For the text-containing cell, return its midpoint in (X, Y) coordinate format. 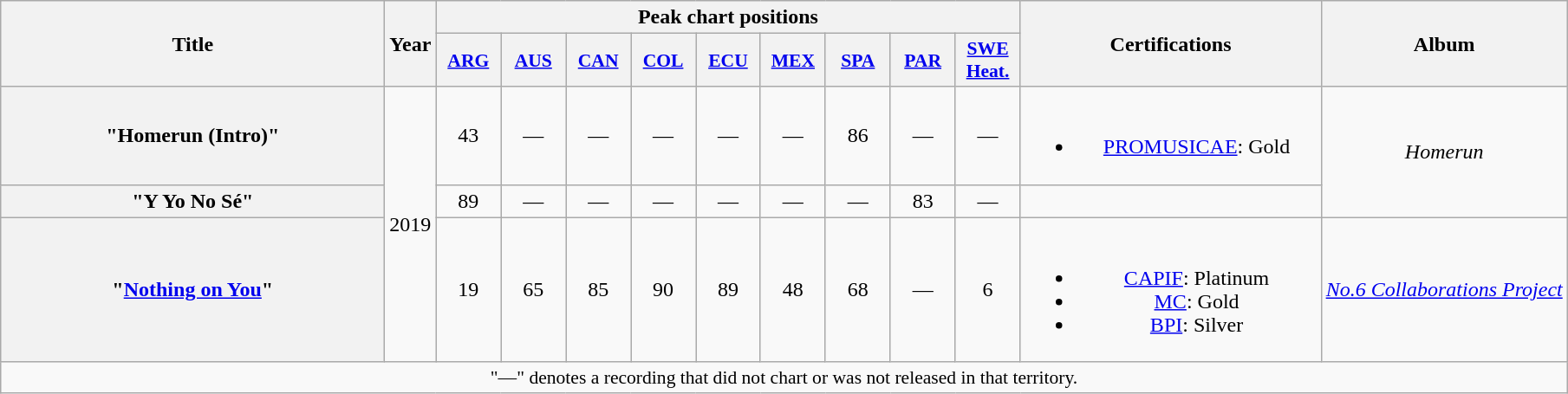
CAN (598, 61)
"Nothing on You" (192, 289)
SWEHeat. (988, 61)
48 (792, 289)
CAPIF: PlatinumMC: GoldBPI: Silver (1170, 289)
Peak chart positions (728, 17)
65 (534, 289)
2019 (411, 224)
68 (858, 289)
Title (192, 43)
83 (922, 201)
6 (988, 289)
90 (664, 289)
86 (858, 135)
Year (411, 43)
43 (468, 135)
"Homerun (Intro)" (192, 135)
PAR (922, 61)
Homerun (1444, 152)
AUS (534, 61)
SPA (858, 61)
PROMUSICAE: Gold (1170, 135)
ARG (468, 61)
"Y Yo No Sé" (192, 201)
Certifications (1170, 43)
MEX (792, 61)
ECU (728, 61)
"—" denotes a recording that did not chart or was not released in that territory. (784, 378)
Album (1444, 43)
No.6 Collaborations Project (1444, 289)
COL (664, 61)
85 (598, 289)
19 (468, 289)
